Return [X, Y] of the center of cell containing provided text 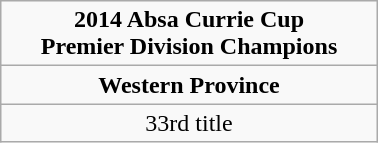
33rd title [189, 123]
Western Province [189, 85]
2014 Absa Currie Cup Premier Division Champions [189, 34]
